Scan for the cell matching the given text and deliver its (X, Y) coordinate at center. 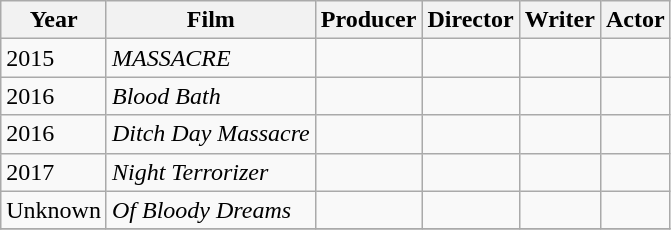
Night Terrorizer (210, 172)
Actor (635, 20)
2015 (54, 58)
Of Bloody Dreams (210, 210)
Blood Bath (210, 96)
Writer (560, 20)
Director (470, 20)
Film (210, 20)
2017 (54, 172)
Unknown (54, 210)
Year (54, 20)
Producer (368, 20)
Ditch Day Massacre (210, 134)
MASSACRE (210, 58)
